Detect which cell encompasses the target text, then output its (X, Y) center coordinate. 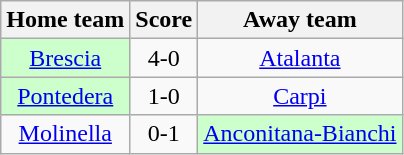
0-1 (164, 134)
Score (164, 20)
Carpi (300, 96)
4-0 (164, 58)
Molinella (66, 134)
Brescia (66, 58)
Home team (66, 20)
Atalanta (300, 58)
Anconitana-Bianchi (300, 134)
Pontedera (66, 96)
1-0 (164, 96)
Away team (300, 20)
